Output the [x, y] coordinate of the center of the cell containing the given text.  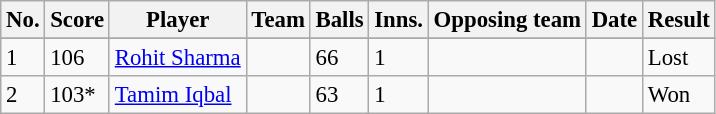
63 [340, 95]
Date [614, 20]
Inns. [398, 20]
Rohit Sharma [178, 58]
Player [178, 20]
103* [78, 95]
Lost [678, 58]
Balls [340, 20]
2 [23, 95]
66 [340, 58]
Tamim Iqbal [178, 95]
Won [678, 95]
106 [78, 58]
Opposing team [507, 20]
Team [278, 20]
Score [78, 20]
No. [23, 20]
Result [678, 20]
